Identify which cell holds the provided text, then report its [X, Y] central coordinate. 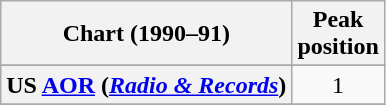
1 [338, 85]
Chart (1990–91) [146, 34]
US AOR (Radio & Records) [146, 85]
Peakposition [338, 34]
